Pinpoint the cell where the given text exists, returning its (x, y) midpoint coordinate. 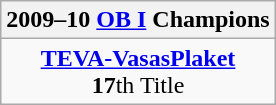
2009–10 OB I Champions (138, 20)
TEVA-VasasPlaket17th Title (138, 72)
